Return (X, Y) of the center of cell containing provided text 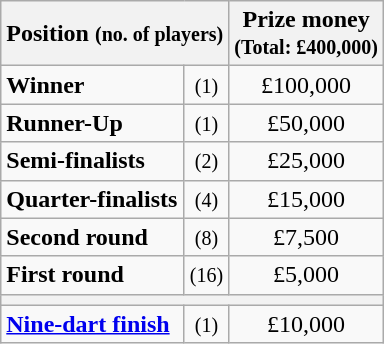
Winner (92, 85)
£7,500 (306, 237)
(2) (206, 161)
£25,000 (306, 161)
£100,000 (306, 85)
Second round (92, 237)
(4) (206, 199)
Runner-Up (92, 123)
Position (no. of players) (115, 34)
£10,000 (306, 324)
Nine-dart finish (92, 324)
First round (92, 275)
(8) (206, 237)
Quarter-finalists (92, 199)
Prize money(Total: £400,000) (306, 34)
£15,000 (306, 199)
£5,000 (306, 275)
(16) (206, 275)
Semi-finalists (92, 161)
£50,000 (306, 123)
